Extract the [X, Y] coordinate from the center of the cell holding the provided text.  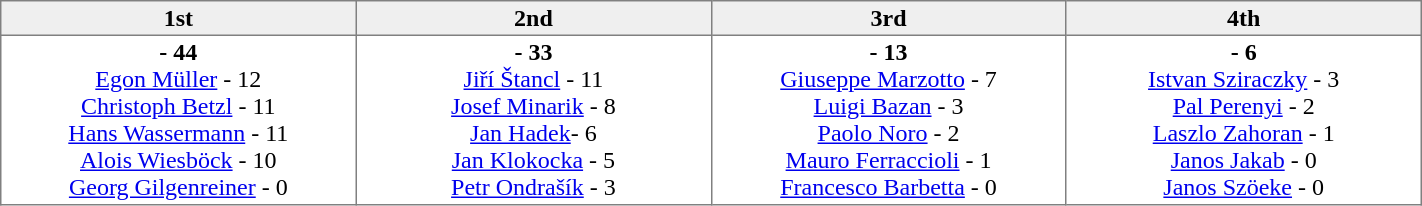
- 44Egon Müller - 12Christoph Betzl - 11Hans Wassermann - 11Alois Wiesböck - 10Georg Gilgenreiner - 0 [178, 120]
1st [178, 18]
- 6Istvan Sziraczky - 3Pal Perenyi - 2Laszlo Zahoran - 1Janos Jakab - 0Janos Szöeke - 0 [1244, 120]
4th [1244, 18]
3rd [888, 18]
- 33Jiří Štancl - 11Josef Minarik - 8Jan Hadek- 6Jan Klokocka - 5Petr Ondrašík - 3 [534, 120]
- 13Giuseppe Marzotto - 7Luigi Bazan - 3Paolo Noro - 2Mauro Ferraccioli - 1Francesco Barbetta - 0 [888, 120]
2nd [534, 18]
